Pinpoint the cell where the given text exists, returning its [X, Y] midpoint coordinate. 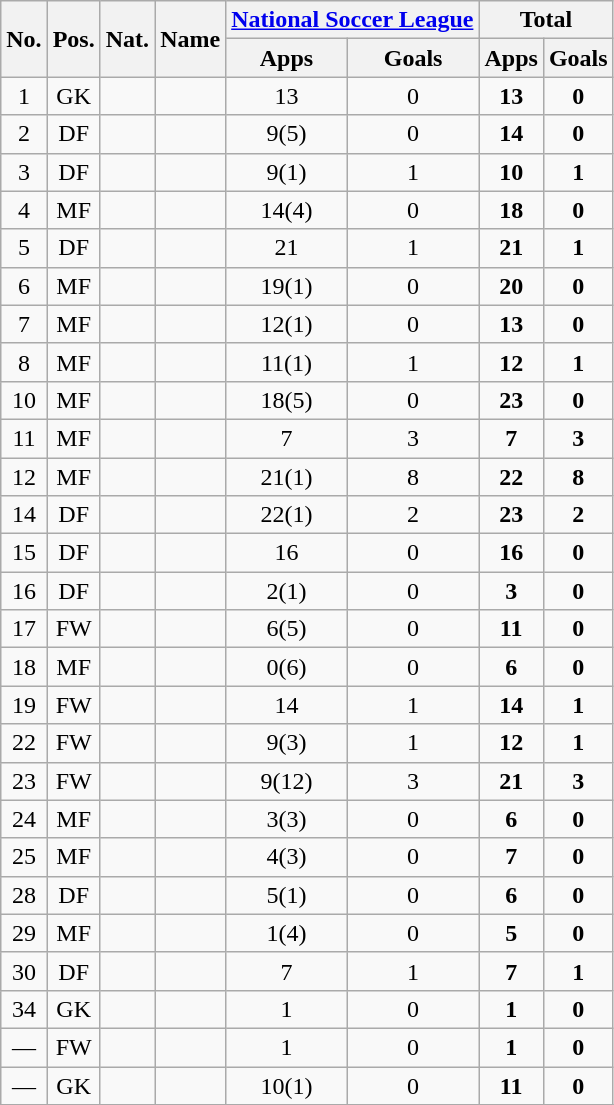
Name [190, 39]
24 [24, 819]
5(1) [287, 895]
4 [24, 210]
15 [24, 553]
6(5) [287, 629]
28 [24, 895]
1(4) [287, 933]
18(5) [287, 400]
National Soccer League [352, 20]
4(3) [287, 857]
10(1) [287, 1085]
9(3) [287, 743]
21(1) [287, 477]
25 [24, 857]
20 [511, 286]
2(1) [287, 591]
No. [24, 39]
Nat. [127, 39]
11(1) [287, 362]
9(1) [287, 172]
3(3) [287, 819]
29 [24, 933]
19(1) [287, 286]
22(1) [287, 515]
30 [24, 971]
Pos. [74, 39]
9(5) [287, 134]
17 [24, 629]
34 [24, 1009]
12(1) [287, 324]
19 [24, 705]
Total [546, 20]
0(6) [287, 667]
9(12) [287, 781]
14(4) [287, 210]
